Scan for the cell matching the given text and deliver its [X, Y] coordinate at center. 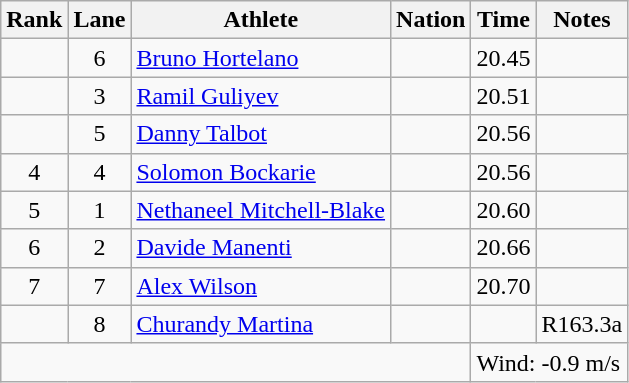
Solomon Bockarie [261, 172]
Rank [34, 20]
Alex Wilson [261, 286]
3 [100, 96]
Time [504, 20]
20.60 [504, 210]
Notes [582, 20]
Nethaneel Mitchell-Blake [261, 210]
Davide Manenti [261, 248]
Nation [431, 20]
Wind: -0.9 m/s [550, 362]
Danny Talbot [261, 134]
Bruno Hortelano [261, 58]
Churandy Martina [261, 324]
20.66 [504, 248]
8 [100, 324]
20.45 [504, 58]
20.70 [504, 286]
Lane [100, 20]
R163.3a [582, 324]
20.51 [504, 96]
Ramil Guliyev [261, 96]
Athlete [261, 20]
1 [100, 210]
2 [100, 248]
